Pinpoint the cell where the given text exists, returning its (X, Y) midpoint coordinate. 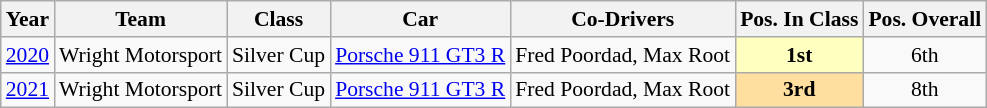
Team (140, 19)
8th (924, 90)
Co-Drivers (622, 19)
2021 (28, 90)
3rd (799, 90)
6th (924, 55)
Class (278, 19)
Car (420, 19)
Year (28, 19)
2020 (28, 55)
Pos. Overall (924, 19)
1st (799, 55)
Pos. In Class (799, 19)
